Pinpoint the cell where the given text exists, returning its (X, Y) midpoint coordinate. 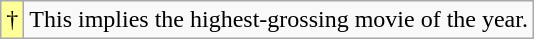
† (12, 20)
This implies the highest-grossing movie of the year. (279, 20)
